Return the [X, Y] coordinate for the center point of the cell that contains the specified text.  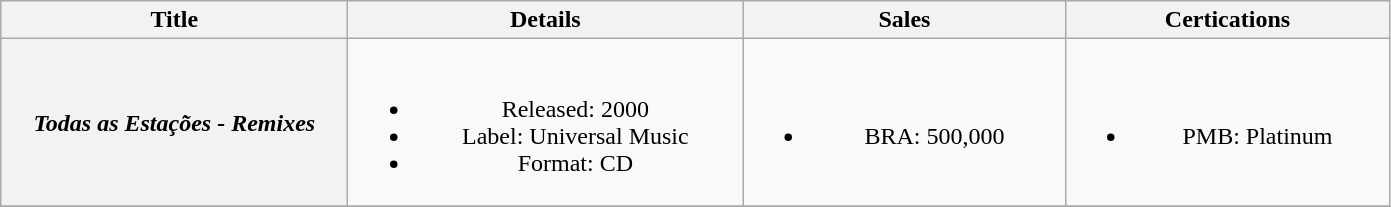
Sales [904, 20]
Released: 2000Label: Universal MusicFormat: CD [546, 122]
Certications [1228, 20]
Todas as Estações - Remixes [174, 122]
BRA: 500,000 [904, 122]
PMB: Platinum [1228, 122]
Details [546, 20]
Title [174, 20]
